Scan for the cell matching the given text and deliver its (x, y) coordinate at center. 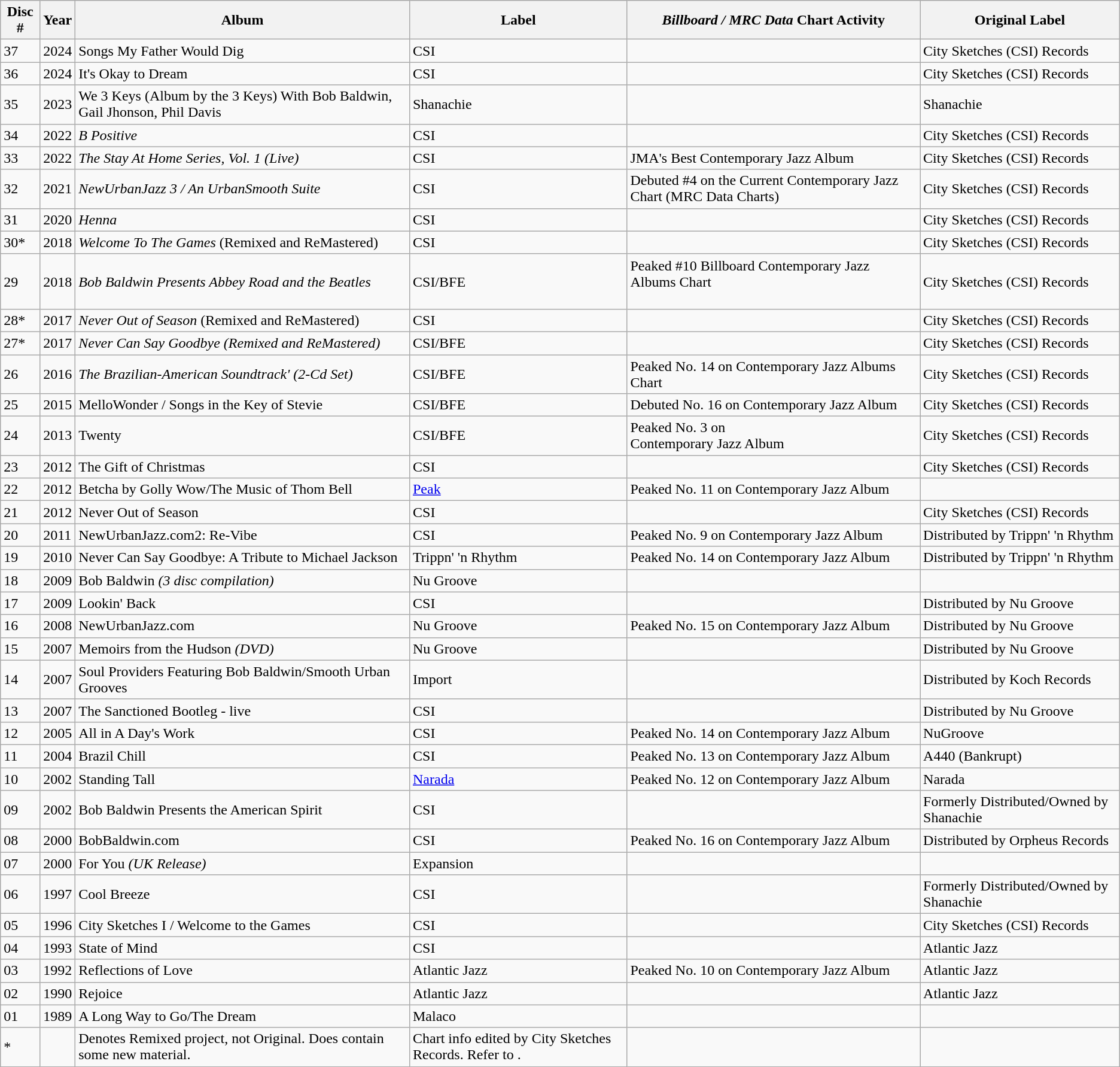
11 (20, 756)
Never Out of Season (Remixed and ReMastered) (243, 320)
Memoirs from the Hudson (DVD) (243, 649)
Disc # (20, 20)
Lookin' Back (243, 603)
MelloWonder / Songs in the Key of Stevie (243, 405)
Peaked No. 13 on Contemporary Jazz Album (774, 756)
Label (518, 20)
30* (20, 242)
Twenty (243, 436)
Import (518, 680)
Chart info edited by City Sketches Records. Refer to . (518, 1047)
35 (20, 104)
1993 (57, 948)
The Gift of Christmas (243, 467)
03 (20, 971)
Malaco (518, 1016)
2004 (57, 756)
2010 (57, 558)
Songs My Father Would Dig (243, 51)
21 (20, 512)
State of Mind (243, 948)
1997 (57, 894)
24 (20, 436)
05 (20, 925)
37 (20, 51)
01 (20, 1016)
Never Out of Season (243, 512)
27* (20, 343)
Expansion (518, 864)
1990 (57, 993)
26 (20, 373)
NuGroove (1020, 733)
JMA's Best Contemporary Jazz Album (774, 158)
2008 (57, 626)
28* (20, 320)
22 (20, 490)
A440 (Bankrupt) (1020, 756)
20 (20, 535)
Original Label (1020, 20)
2016 (57, 373)
Henna (243, 220)
All in A Day's Work (243, 733)
02 (20, 993)
BobBaldwin.com (243, 841)
Never Can Say Goodbye (Remixed and ReMastered) (243, 343)
Bob Baldwin Presents Abbey Road and the Beatles (243, 281)
NewUrbanJazz 3 / An UrbanSmooth Suite (243, 189)
2020 (57, 220)
19 (20, 558)
2023 (57, 104)
Album (243, 20)
29 (20, 281)
14 (20, 680)
15 (20, 649)
23 (20, 467)
The Stay At Home Series, Vol. 1 (Live) (243, 158)
31 (20, 220)
04 (20, 948)
08 (20, 841)
Debuted #4 on the Current Contemporary Jazz Chart (MRC Data Charts) (774, 189)
Rejoice (243, 993)
Year (57, 20)
Distributed by Orpheus Records (1020, 841)
17 (20, 603)
2013 (57, 436)
It's Okay to Dream (243, 74)
Never Can Say Goodbye: A Tribute to Michael Jackson (243, 558)
Trippn' 'n Rhythm (518, 558)
B Positive (243, 135)
Standing Tall (243, 779)
Peaked No. 14 on Contemporary Jazz Albums Chart (774, 373)
2011 (57, 535)
12 (20, 733)
2021 (57, 189)
The Sanctioned Bootleg - live (243, 710)
Peaked No. 10 on Contemporary Jazz Album (774, 971)
NewUrbanJazz.com (243, 626)
Billboard / MRC Data Chart Activity (774, 20)
13 (20, 710)
18 (20, 580)
NewUrbanJazz.com2: Re-Vibe (243, 535)
A Long Way to Go/The Dream (243, 1016)
Peaked No. 9 on Contemporary Jazz Album (774, 535)
Denotes Remixed project, not Original. Does contain some new material. (243, 1047)
33 (20, 158)
16 (20, 626)
06 (20, 894)
Welcome To The Games (Remixed and ReMastered) (243, 242)
Soul Providers Featuring Bob Baldwin/Smooth Urban Grooves (243, 680)
The Brazilian-American Soundtrack' (2-Cd Set) (243, 373)
1992 (57, 971)
* (20, 1047)
Bob Baldwin Presents the American Spirit (243, 810)
34 (20, 135)
Betcha by Golly Wow/The Music of Thom Bell (243, 490)
Peak (518, 490)
10 (20, 779)
36 (20, 74)
Reflections of Love (243, 971)
Peaked #10 Billboard Contemporary Jazz Albums Chart (774, 281)
32 (20, 189)
Peaked No. 15 on Contemporary Jazz Album (774, 626)
07 (20, 864)
Brazil Chill (243, 756)
2015 (57, 405)
Bob Baldwin (3 disc compilation) (243, 580)
Debuted No. 16 on Contemporary Jazz Album (774, 405)
We 3 Keys (Album by the 3 Keys) With Bob Baldwin, Gail Jhonson, Phil Davis (243, 104)
For You (UK Release) (243, 864)
Peaked No. 16 on Contemporary Jazz Album (774, 841)
09 (20, 810)
25 (20, 405)
City Sketches I / Welcome to the Games (243, 925)
1989 (57, 1016)
2005 (57, 733)
1996 (57, 925)
Distributed by Koch Records (1020, 680)
Peaked No. 12 on Contemporary Jazz Album (774, 779)
Peaked No. 11 on Contemporary Jazz Album (774, 490)
Cool Breeze (243, 894)
Peaked No. 3 onContemporary Jazz Album (774, 436)
